Capture the cell that displays the provided text and extract its [x, y] central coordinate. 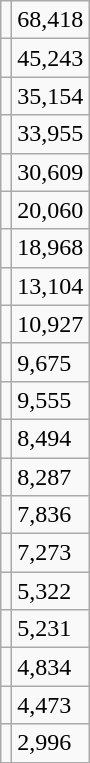
33,955 [50, 134]
4,473 [50, 705]
2,996 [50, 743]
18,968 [50, 248]
5,322 [50, 591]
8,494 [50, 438]
45,243 [50, 58]
4,834 [50, 667]
5,231 [50, 629]
68,418 [50, 20]
7,836 [50, 515]
20,060 [50, 210]
30,609 [50, 172]
13,104 [50, 286]
9,675 [50, 362]
7,273 [50, 553]
9,555 [50, 400]
35,154 [50, 96]
10,927 [50, 324]
8,287 [50, 477]
